Output the [X, Y] coordinate of the center of the cell containing the given text.  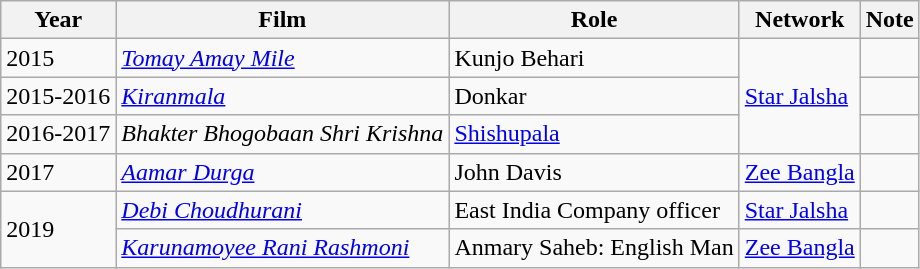
2015-2016 [58, 96]
Aamar Durga [282, 172]
2019 [58, 229]
Role [594, 20]
Note [890, 20]
Karunamoyee Rani Rashmoni [282, 248]
Year [58, 20]
Anmary Saheb: English Man [594, 248]
2017 [58, 172]
East India Company officer [594, 210]
2015 [58, 58]
2016-2017 [58, 134]
Film [282, 20]
Shishupala [594, 134]
John Davis [594, 172]
Donkar [594, 96]
Bhakter Bhogobaan Shri Krishna [282, 134]
Tomay Amay Mile [282, 58]
Kiranmala [282, 96]
Debi Choudhurani [282, 210]
Network [800, 20]
Kunjo Behari [594, 58]
